Search for the cell housing the specified text and yield its [x, y] center coordinate. 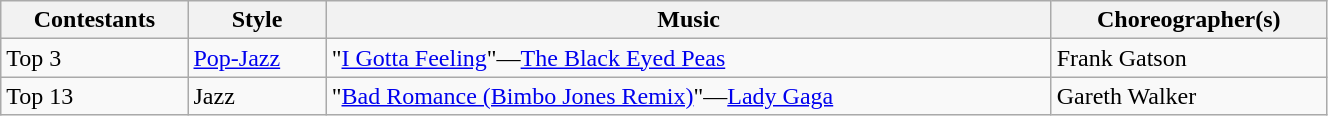
Jazz [257, 96]
Gareth Walker [1188, 96]
Contestants [94, 20]
"Bad Romance (Bimbo Jones Remix)"—Lady Gaga [688, 96]
Top 3 [94, 58]
Music [688, 20]
Pop-Jazz [257, 58]
Choreographer(s) [1188, 20]
Frank Gatson [1188, 58]
Top 13 [94, 96]
"I Gotta Feeling"—The Black Eyed Peas [688, 58]
Style [257, 20]
